Scan for the cell matching the given text and deliver its [x, y] coordinate at center. 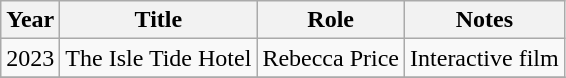
Role [331, 20]
2023 [30, 58]
Notes [485, 20]
Title [158, 20]
Rebecca Price [331, 58]
Year [30, 20]
The Isle Tide Hotel [158, 58]
Interactive film [485, 58]
